From the cell containing the given text, extract its center point as [X, Y] coordinate. 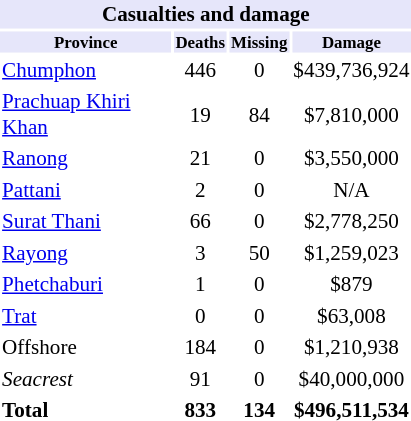
Chumphon [86, 70]
Pattani [86, 190]
$7,810,000 [352, 114]
Prachuap Khiri Khan [86, 114]
$3,550,000 [352, 158]
Deaths [200, 42]
Trat [86, 316]
$1,210,938 [352, 347]
Casualties and damage [206, 14]
$40,000,000 [352, 379]
184 [200, 347]
Phetchaburi [86, 284]
$439,736,924 [352, 70]
$879 [352, 284]
$2,778,250 [352, 221]
21 [200, 158]
$63,008 [352, 316]
66 [200, 221]
Rayong [86, 253]
19 [200, 114]
Damage [352, 42]
Seacrest [86, 379]
1 [200, 284]
Offshore [86, 347]
50 [260, 253]
446 [200, 70]
Surat Thani [86, 221]
Province [86, 42]
Missing [260, 42]
N/A [352, 190]
84 [260, 114]
3 [200, 253]
Ranong [86, 158]
2 [200, 190]
$1,259,023 [352, 253]
91 [200, 379]
